Output the (X, Y) coordinate of the center of the cell containing the given text.  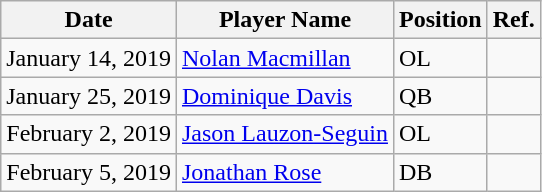
Date (89, 20)
Position (440, 20)
Jonathan Rose (284, 172)
Nolan Macmillan (284, 58)
February 5, 2019 (89, 172)
January 14, 2019 (89, 58)
Dominique Davis (284, 96)
Player Name (284, 20)
QB (440, 96)
January 25, 2019 (89, 96)
February 2, 2019 (89, 134)
DB (440, 172)
Ref. (514, 20)
Jason Lauzon-Seguin (284, 134)
